Capture the cell that displays the provided text and extract its (x, y) central coordinate. 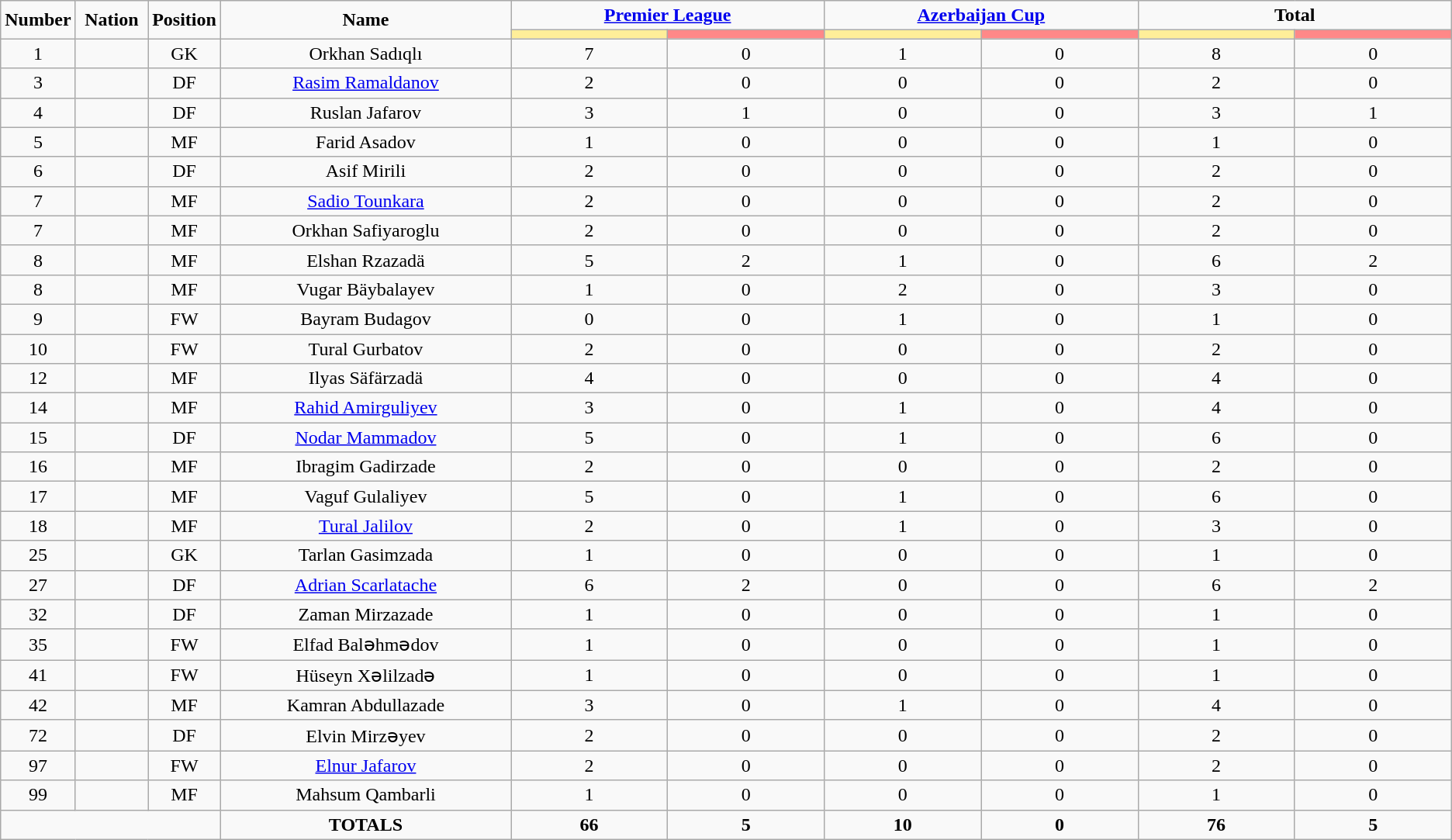
Ilyas Säfärzadä (365, 379)
Total (1295, 16)
Azerbaijan Cup (981, 16)
Elnur Jafarov (365, 766)
16 (38, 467)
Mahsum Qambarli (365, 795)
Elfad Baləhmədov (365, 645)
Nation (112, 20)
TOTALS (365, 824)
9 (38, 319)
Orkhan Safiyaroglu (365, 230)
Kamran Abdullazade (365, 705)
66 (589, 824)
Asif Mirili (365, 171)
Position (185, 20)
Vaguf Gulaliyev (365, 496)
Bayram Budagov (365, 319)
27 (38, 585)
Name (365, 20)
41 (38, 676)
Tarlan Gasimzada (365, 555)
Rahid Amirguliyev (365, 408)
32 (38, 614)
18 (38, 526)
Adrian Scarlatache (365, 585)
76 (1216, 824)
Rasim Ramaldanov (365, 83)
Premier League (667, 16)
99 (38, 795)
Farid Asadov (365, 142)
35 (38, 645)
42 (38, 705)
Ibragim Gadirzade (365, 467)
Number (38, 20)
Hüseyn Xəlilzadə (365, 676)
Ruslan Jafarov (365, 112)
Vugar Bäybalayev (365, 289)
Elvin Mirzəyev (365, 735)
72 (38, 735)
Elshan Rzazadä (365, 260)
25 (38, 555)
Zaman Mirzazade (365, 614)
12 (38, 379)
Tural Gurbatov (365, 348)
15 (38, 437)
Orkhan Sadıqlı (365, 54)
14 (38, 408)
Nodar Mammadov (365, 437)
97 (38, 766)
Sadio Tounkara (365, 201)
Tural Jalilov (365, 526)
17 (38, 496)
